Determine the [x, y] coordinate at the center of the cell enclosing the given text.  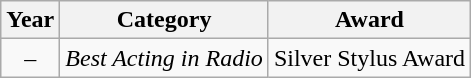
Silver Stylus Award [369, 58]
Best Acting in Radio [164, 58]
Category [164, 20]
– [30, 58]
Year [30, 20]
Award [369, 20]
